Search for the cell housing the specified text and yield its [X, Y] center coordinate. 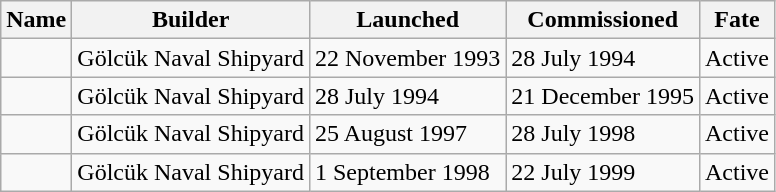
Name [36, 20]
22 July 1999 [603, 172]
28 July 1998 [603, 134]
Builder [191, 20]
Launched [407, 20]
25 August 1997 [407, 134]
1 September 1998 [407, 172]
Fate [736, 20]
22 November 1993 [407, 58]
21 December 1995 [603, 96]
Commissioned [603, 20]
